Provide the (x, y) coordinate of the cell's center where the given text is located.  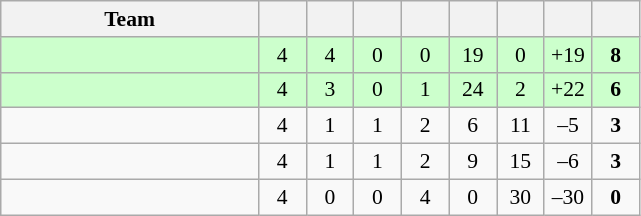
+22 (568, 90)
Team (130, 19)
11 (520, 126)
–30 (568, 197)
–5 (568, 126)
8 (616, 55)
24 (473, 90)
+19 (568, 55)
19 (473, 55)
9 (473, 162)
–6 (568, 162)
30 (520, 197)
15 (520, 162)
